Determine the [X, Y] coordinate at the center of the cell enclosing the given text.  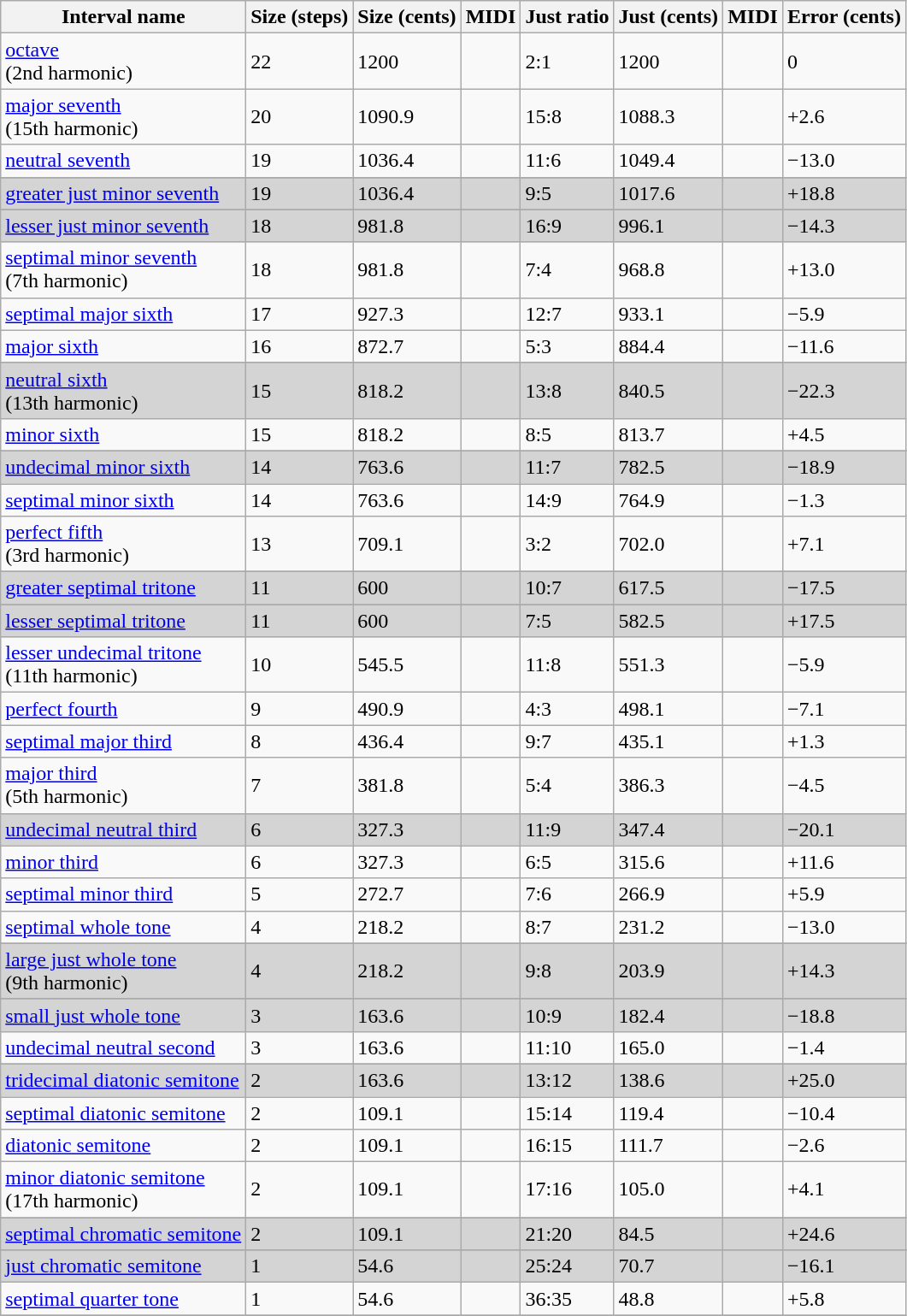
11:6 [568, 161]
Error (cents) [844, 17]
9 [299, 709]
84.5 [668, 1234]
+13.0 [844, 270]
13 [299, 544]
11:7 [568, 467]
minor sixth [123, 434]
+7.1 [844, 544]
7:6 [568, 894]
perfect fifth(3rd harmonic) [123, 544]
266.9 [668, 894]
203.9 [668, 971]
4:3 [568, 709]
13:12 [568, 1080]
16:9 [568, 226]
Size (cents) [407, 17]
−4.5 [844, 785]
3:2 [568, 544]
13:8 [568, 390]
−14.3 [844, 226]
968.8 [668, 270]
greater just minor seventh [123, 193]
Interval name [123, 17]
498.1 [668, 709]
−16.1 [844, 1266]
1017.6 [668, 193]
617.5 [668, 588]
+11.6 [844, 862]
16 [299, 346]
−7.1 [844, 709]
−10.4 [844, 1112]
545.5 [407, 665]
septimal major third [123, 741]
15:14 [568, 1112]
0 [844, 62]
lesser undecimal tritone(11th harmonic) [123, 665]
381.8 [407, 785]
septimal diatonic semitone [123, 1112]
9:5 [568, 193]
435.1 [668, 741]
+18.8 [844, 193]
165.0 [668, 1047]
tridecimal diatonic semitone [123, 1080]
7 [299, 785]
9:7 [568, 741]
5:3 [568, 346]
septimal chromatic semitone [123, 1234]
36:35 [568, 1299]
septimal major sixth [123, 314]
septimal minor third [123, 894]
70.7 [668, 1266]
undecimal neutral second [123, 1047]
perfect fourth [123, 709]
+14.3 [844, 971]
neutral sixth(13th harmonic) [123, 390]
Just (cents) [668, 17]
major seventh(15th harmonic) [123, 116]
+24.6 [844, 1234]
996.1 [668, 226]
+5.9 [844, 894]
933.1 [668, 314]
119.4 [668, 1112]
−17.5 [844, 588]
octave(2nd harmonic) [123, 62]
436.4 [407, 741]
undecimal neutral third [123, 829]
8 [299, 741]
8:7 [568, 927]
7:4 [568, 270]
182.4 [668, 1015]
8:5 [568, 434]
15:8 [568, 116]
17:16 [568, 1190]
−18.8 [844, 1015]
10:9 [568, 1015]
1090.9 [407, 116]
14:9 [568, 500]
1088.3 [668, 116]
9:8 [568, 971]
884.4 [668, 346]
septimal quarter tone [123, 1299]
111.7 [668, 1146]
−1.4 [844, 1047]
22 [299, 62]
782.5 [668, 467]
6:5 [568, 862]
25:24 [568, 1266]
764.9 [668, 500]
5:4 [568, 785]
11:9 [568, 829]
551.3 [668, 665]
20 [299, 116]
12:7 [568, 314]
11:8 [568, 665]
+4.5 [844, 434]
138.6 [668, 1080]
10 [299, 665]
minor diatonic semitone(17th harmonic) [123, 1190]
2:1 [568, 62]
septimal whole tone [123, 927]
Size (steps) [299, 17]
490.9 [407, 709]
7:5 [568, 621]
+5.8 [844, 1299]
major third(5th harmonic) [123, 785]
582.5 [668, 621]
septimal minor sixth [123, 500]
16:15 [568, 1146]
diatonic semitone [123, 1146]
lesser septimal tritone [123, 621]
1049.4 [668, 161]
−11.6 [844, 346]
5 [299, 894]
872.7 [407, 346]
small just whole tone [123, 1015]
231.2 [668, 927]
10:7 [568, 588]
48.8 [668, 1299]
927.3 [407, 314]
+17.5 [844, 621]
−18.9 [844, 467]
709.1 [407, 544]
813.7 [668, 434]
undecimal minor sixth [123, 467]
21:20 [568, 1234]
lesser just minor seventh [123, 226]
Just ratio [568, 17]
347.4 [668, 829]
−1.3 [844, 500]
large just whole tone(9th harmonic) [123, 971]
neutral seventh [123, 161]
+1.3 [844, 741]
−20.1 [844, 829]
315.6 [668, 862]
+25.0 [844, 1080]
272.7 [407, 894]
105.0 [668, 1190]
greater septimal tritone [123, 588]
+4.1 [844, 1190]
−22.3 [844, 390]
major sixth [123, 346]
702.0 [668, 544]
+2.6 [844, 116]
17 [299, 314]
−2.6 [844, 1146]
11:10 [568, 1047]
septimal minor seventh(7th harmonic) [123, 270]
840.5 [668, 390]
386.3 [668, 785]
minor third [123, 862]
just chromatic semitone [123, 1266]
